Find where the given text appears and provide that cell's center as [X, Y] coordinate. 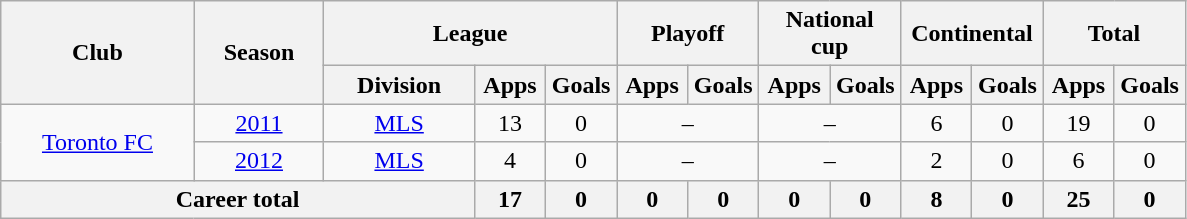
Career total [238, 199]
19 [1078, 123]
Club [98, 52]
2011 [259, 123]
25 [1078, 199]
National cup [830, 34]
2 [936, 161]
Toronto FC [98, 142]
League [470, 34]
Division [400, 85]
17 [510, 199]
Playoff [688, 34]
2012 [259, 161]
Total [1114, 34]
Season [259, 52]
4 [510, 161]
Continental [972, 34]
8 [936, 199]
13 [510, 123]
